For the text-containing cell, return its midpoint in (x, y) coordinate format. 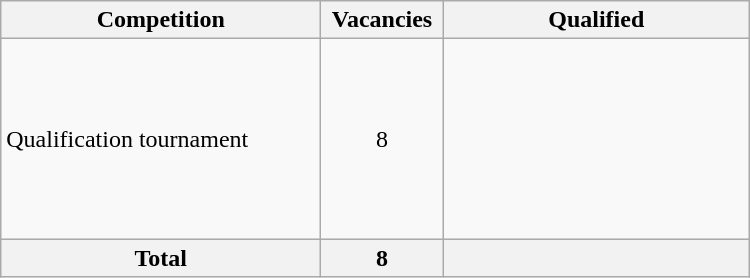
Qualification tournament (161, 139)
Total (161, 258)
Qualified (596, 20)
Competition (161, 20)
Vacancies (382, 20)
